Extract the (x, y) coordinate from the center of the cell holding the provided text.  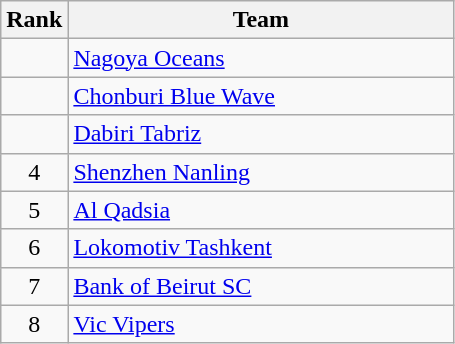
Al Qadsia (261, 210)
4 (34, 172)
Nagoya Oceans (261, 58)
Dabiri Tabriz (261, 134)
Shenzhen Nanling (261, 172)
Vic Vipers (261, 324)
5 (34, 210)
Bank of Beirut SC (261, 286)
Rank (34, 20)
7 (34, 286)
Lokomotiv Tashkent (261, 248)
6 (34, 248)
Chonburi Blue Wave (261, 96)
8 (34, 324)
Team (261, 20)
